From the cell containing the given text, extract its center point as [X, Y] coordinate. 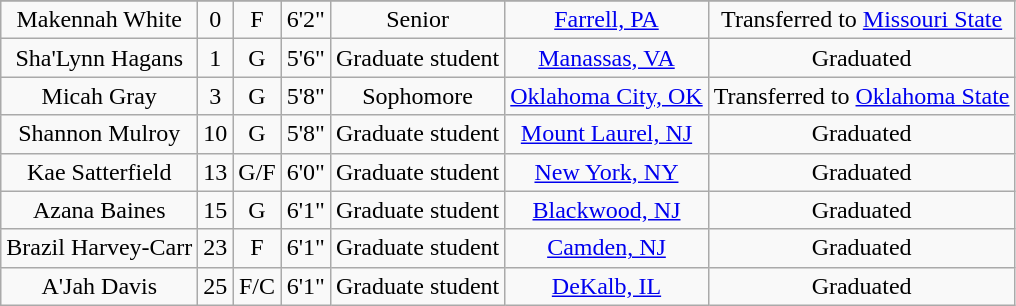
Makennah White [100, 20]
G/F [257, 172]
Transferred to Missouri State [862, 20]
3 [216, 96]
15 [216, 210]
Shannon Mulroy [100, 134]
13 [216, 172]
Sophomore [417, 96]
1 [216, 58]
6'0" [306, 172]
6'2" [306, 20]
Micah Gray [100, 96]
25 [216, 286]
Farrell, PA [606, 20]
Brazil Harvey-Carr [100, 248]
Blackwood, NJ [606, 210]
Mount Laurel, NJ [606, 134]
Senior [417, 20]
5'6" [306, 58]
0 [216, 20]
New York, NY [606, 172]
23 [216, 248]
Kae Satterfield [100, 172]
10 [216, 134]
Sha'Lynn Hagans [100, 58]
Oklahoma City, OK [606, 96]
A'Jah Davis [100, 286]
DeKalb, IL [606, 286]
Transferred to Oklahoma State [862, 96]
Manassas, VA [606, 58]
Azana Baines [100, 210]
Camden, NJ [606, 248]
F/C [257, 286]
